Provide the [x, y] coordinate of the cell's center where the given text is located.  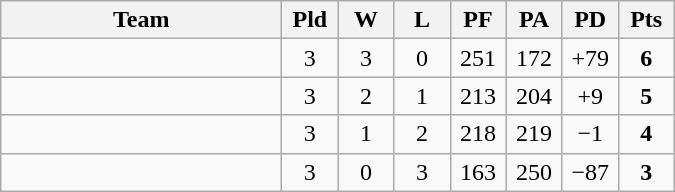
−1 [590, 134]
L [422, 20]
Pld [310, 20]
172 [534, 58]
+9 [590, 96]
250 [534, 172]
204 [534, 96]
+79 [590, 58]
6 [646, 58]
Pts [646, 20]
PA [534, 20]
Team [142, 20]
W [366, 20]
163 [478, 172]
213 [478, 96]
4 [646, 134]
−87 [590, 172]
219 [534, 134]
PF [478, 20]
251 [478, 58]
5 [646, 96]
PD [590, 20]
218 [478, 134]
